Output the (X, Y) coordinate of the center of the cell containing the given text.  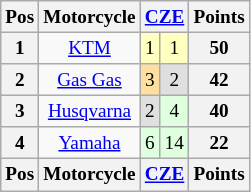
6 (150, 143)
Yamaha (90, 143)
Husqvarna (90, 111)
KTM (90, 48)
42 (219, 80)
14 (174, 143)
Gas Gas (90, 80)
22 (219, 143)
50 (219, 48)
40 (219, 111)
